Return [x, y] of the center of cell containing provided text 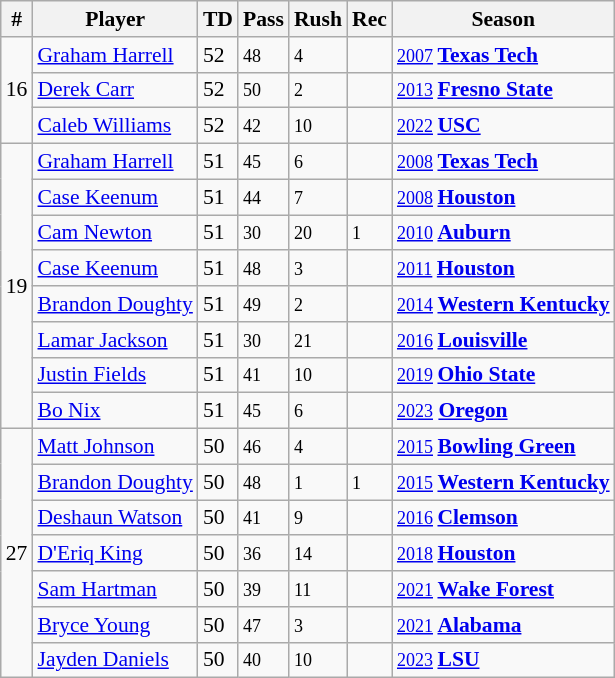
9 [318, 518]
2013 Fresno State [504, 90]
D'Eriq King [114, 554]
14 [318, 554]
2019 Ohio State [504, 375]
Season [504, 19]
Justin Fields [114, 375]
Cam Newton [114, 233]
Matt Johnson [114, 447]
Pass [264, 19]
20 [318, 233]
Rush [318, 19]
2015 Bowling Green [504, 447]
Player [114, 19]
49 [264, 304]
47 [264, 625]
2021 Alabama [504, 625]
2018 Houston [504, 554]
21 [318, 340]
44 [264, 197]
TD [218, 19]
Jayden Daniels [114, 660]
2007 Texas Tech [504, 55]
2016 Louisville [504, 340]
2016 Clemson [504, 518]
Rec [370, 19]
2023 LSU [504, 660]
39 [264, 589]
19 [17, 286]
Lamar Jackson [114, 340]
27 [17, 554]
Bryce Young [114, 625]
Caleb Williams [114, 126]
2008 Houston [504, 197]
# [17, 19]
46 [264, 447]
2015 Western Kentucky [504, 482]
7 [318, 197]
Sam Hartman [114, 589]
2021 Wake Forest [504, 589]
Bo Nix [114, 411]
16 [17, 90]
2010 Auburn [504, 233]
40 [264, 660]
Deshaun Watson [114, 518]
2023 Oregon [504, 411]
11 [318, 589]
2014 Western Kentucky [504, 304]
42 [264, 126]
Derek Carr [114, 90]
36 [264, 554]
2022 USC [504, 126]
2008 Texas Tech [504, 162]
2011 Houston [504, 269]
